For the text-containing cell, return its midpoint in [X, Y] coordinate format. 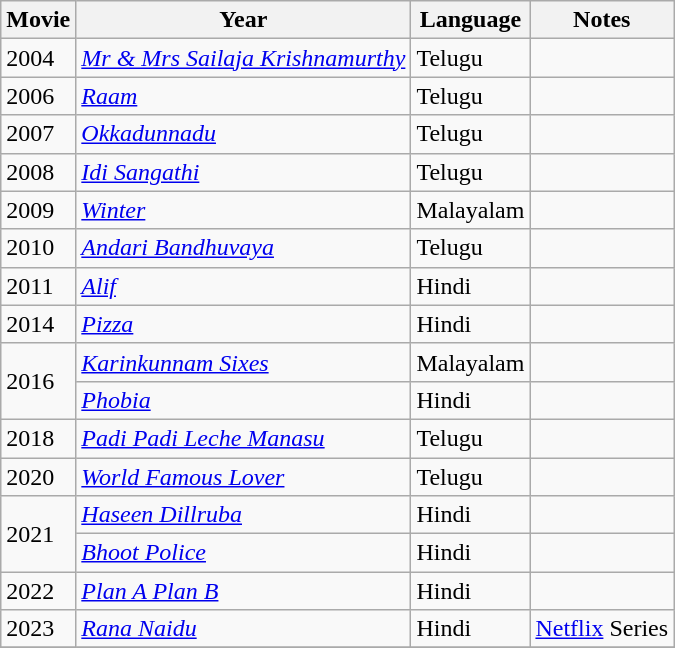
2008 [38, 172]
2014 [38, 324]
2022 [38, 591]
Phobia [244, 400]
Bhoot Police [244, 553]
2004 [38, 58]
Andari Bandhuvaya [244, 248]
Haseen Dillruba [244, 515]
Language [470, 20]
2023 [38, 629]
2009 [38, 210]
Movie [38, 20]
2011 [38, 286]
Winter [244, 210]
Pizza [244, 324]
Mr & Mrs Sailaja Krishnamurthy [244, 58]
2016 [38, 381]
Plan A Plan B [244, 591]
World Famous Lover [244, 477]
2010 [38, 248]
Padi Padi Leche Manasu [244, 438]
Alif [244, 286]
Rana Naidu [244, 629]
Karinkunnam Sixes [244, 362]
2020 [38, 477]
2007 [38, 134]
Notes [602, 20]
2018 [38, 438]
2021 [38, 534]
2006 [38, 96]
Raam [244, 96]
Year [244, 20]
Okkadunnadu [244, 134]
Idi Sangathi [244, 172]
Netflix Series [602, 629]
